Detect which cell encompasses the target text, then output its [x, y] center coordinate. 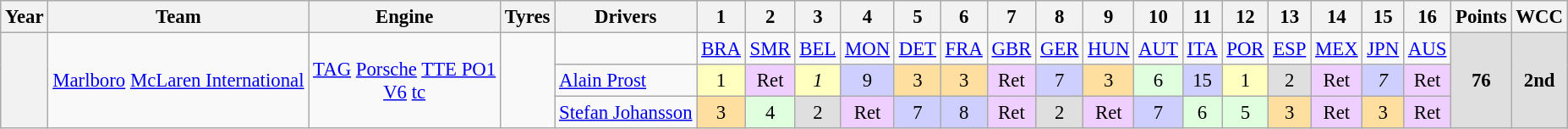
JPN [1384, 49]
76 [1482, 81]
POR [1245, 49]
Alain Prost [626, 81]
SMR [770, 49]
TAG Porsche TTE PO1V6 tc [404, 81]
13 [1290, 17]
MEX [1336, 49]
BRA [721, 49]
MON [868, 49]
BEL [818, 49]
2nd [1539, 81]
Stefan Johansson [626, 113]
ITA [1203, 49]
Year [25, 17]
14 [1336, 17]
Tyres [527, 17]
Drivers [626, 17]
16 [1427, 17]
DET [917, 49]
Points [1482, 17]
Marlboro McLaren International [178, 81]
ESP [1290, 49]
AUS [1427, 49]
Team [178, 17]
GBR [1012, 49]
10 [1159, 17]
Engine [404, 17]
AUT [1159, 49]
WCC [1539, 17]
12 [1245, 17]
11 [1203, 17]
HUN [1109, 49]
GER [1060, 49]
FRA [964, 49]
